Extract the (x, y) coordinate from the center of the cell holding the provided text.  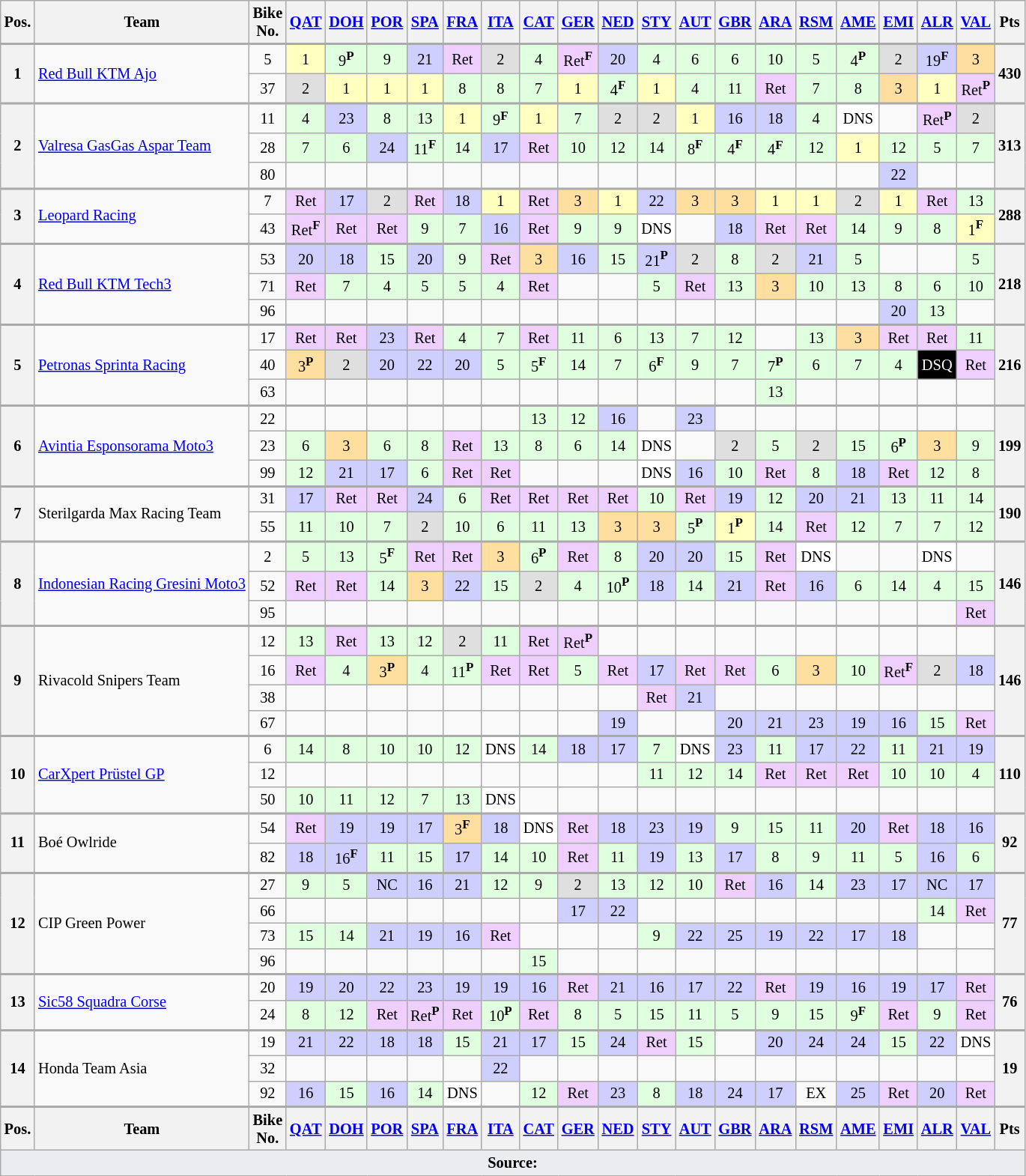
21P (656, 258)
80 (268, 175)
6F (656, 366)
430 (1010, 73)
Source: (513, 1163)
110 (1010, 775)
63 (268, 392)
Sic58 Squadra Corse (142, 1002)
37 (268, 88)
Avintia Esponsorama Moto3 (142, 446)
Red Bull KTM Tech3 (142, 284)
5P (695, 527)
11F (425, 148)
Honda Team Asia (142, 1068)
3F (463, 828)
Indonesian Racing Gresini Moto3 (142, 584)
50 (268, 800)
313 (1010, 145)
EX (816, 1094)
216 (1010, 365)
1F (976, 229)
Boé Owlride (142, 842)
19F (938, 59)
38 (268, 697)
55 (268, 527)
Valresa GasGas Aspar Team (142, 145)
Leopard Racing (142, 216)
CIP Green Power (142, 923)
199 (1010, 446)
16F (346, 858)
52 (268, 586)
53 (268, 258)
7P (775, 366)
40 (268, 366)
32 (268, 1068)
54 (268, 828)
11P (463, 671)
73 (268, 936)
4P (858, 59)
76 (1010, 1002)
Rivacold Snipers Team (142, 682)
DSQ (938, 366)
43 (268, 229)
31 (268, 499)
Red Bull KTM Ajo (142, 73)
Sterilgarda Max Racing Team (142, 514)
28 (268, 148)
218 (1010, 284)
1P (735, 527)
CarXpert Prüstel GP (142, 775)
66 (268, 911)
190 (1010, 514)
95 (268, 613)
77 (1010, 923)
8F (695, 148)
9P (346, 59)
71 (268, 286)
27 (268, 885)
82 (268, 858)
67 (268, 723)
288 (1010, 216)
Petronas Sprinta Racing (142, 365)
99 (268, 473)
